Pinpoint the cell where the given text exists, returning its (x, y) midpoint coordinate. 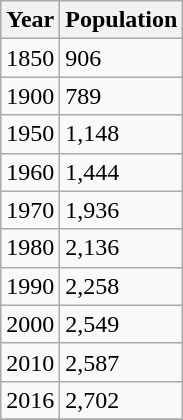
2,702 (122, 400)
1,936 (122, 210)
2,258 (122, 286)
1970 (30, 210)
1990 (30, 286)
2,587 (122, 362)
1960 (30, 172)
2016 (30, 400)
2010 (30, 362)
2,136 (122, 248)
906 (122, 58)
1980 (30, 248)
1900 (30, 96)
1,444 (122, 172)
1850 (30, 58)
1950 (30, 134)
2,549 (122, 324)
Year (30, 20)
2000 (30, 324)
1,148 (122, 134)
789 (122, 96)
Population (122, 20)
